Output the (x, y) coordinate of the center of the cell containing the given text.  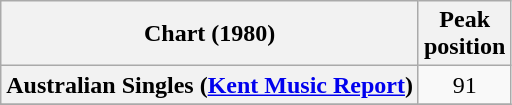
91 (464, 85)
Australian Singles (Kent Music Report) (210, 85)
Chart (1980) (210, 34)
Peakposition (464, 34)
